Output the (X, Y) coordinate of the center of the cell containing the given text.  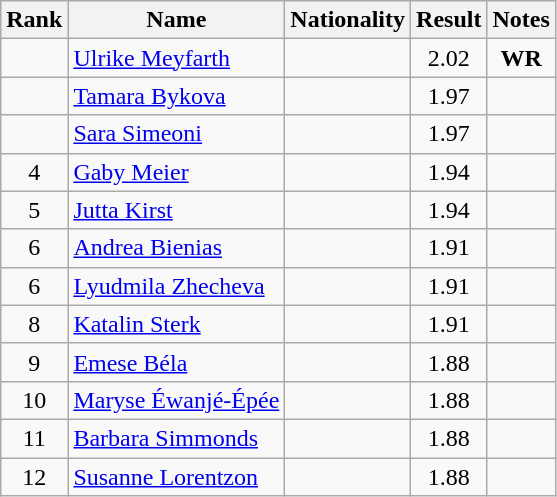
2.02 (449, 58)
8 (34, 324)
Gaby Meier (176, 172)
9 (34, 362)
Susanne Lorentzon (176, 477)
5 (34, 210)
Barbara Simmonds (176, 438)
Tamara Bykova (176, 96)
4 (34, 172)
Katalin Sterk (176, 324)
Sara Simeoni (176, 134)
10 (34, 400)
Notes (521, 20)
Lyudmila Zhecheva (176, 286)
11 (34, 438)
Rank (34, 20)
Ulrike Meyfarth (176, 58)
Jutta Kirst (176, 210)
Maryse Éwanjé-Épée (176, 400)
Andrea Bienias (176, 248)
Nationality (348, 20)
Result (449, 20)
Emese Béla (176, 362)
Name (176, 20)
WR (521, 58)
12 (34, 477)
